Scan for the cell matching the given text and deliver its [X, Y] coordinate at center. 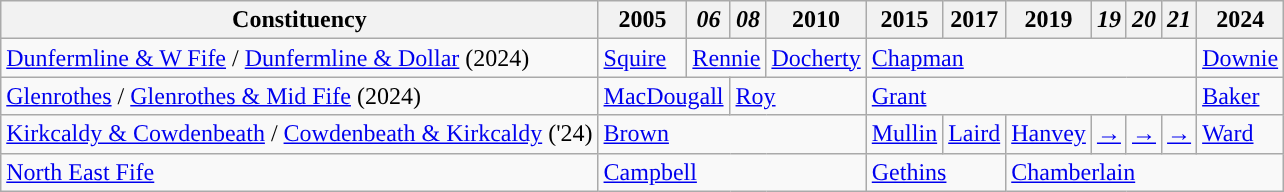
Rennie [726, 58]
Grant [1031, 96]
Chamberlain [1145, 172]
Mullin [904, 134]
Laird [974, 134]
19 [1108, 20]
Brown [732, 134]
2015 [904, 20]
Roy [798, 96]
Kirkcaldy & Cowdenbeath / Cowdenbeath & Kirkcaldy ('24) [300, 134]
Ward [1240, 134]
2005 [642, 20]
2019 [1049, 20]
21 [1180, 20]
Hanvey [1049, 134]
06 [708, 20]
Chapman [1031, 58]
Constituency [300, 20]
Dunfermline & W Fife / Dunfermline & Dollar (2024) [300, 58]
Gethins [936, 172]
North East Fife [300, 172]
MacDougall [664, 96]
2010 [816, 20]
2024 [1240, 20]
Docherty [816, 58]
Baker [1240, 96]
20 [1144, 20]
Glenrothes / Glenrothes & Mid Fife (2024) [300, 96]
Campbell [732, 172]
2017 [974, 20]
Squire [642, 58]
08 [748, 20]
Downie [1240, 58]
